Detect which cell encompasses the target text, then output its [X, Y] center coordinate. 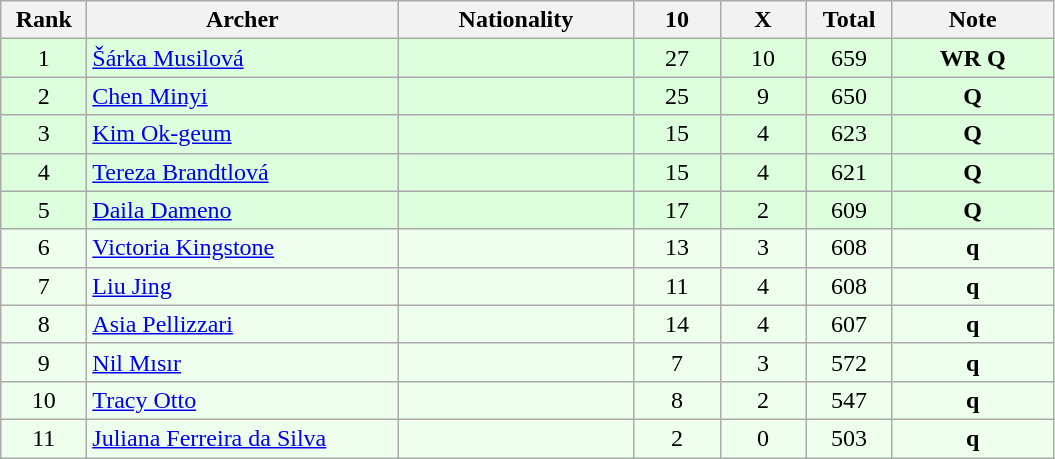
623 [849, 134]
Rank [44, 20]
Tracy Otto [242, 400]
6 [44, 248]
Šárka Musilová [242, 58]
503 [849, 438]
Victoria Kingstone [242, 248]
1 [44, 58]
Total [849, 20]
Archer [242, 20]
Daila Dameno [242, 210]
650 [849, 96]
27 [677, 58]
Tereza Brandtlová [242, 172]
Chen Minyi [242, 96]
5 [44, 210]
Nationality [516, 20]
17 [677, 210]
572 [849, 362]
X [763, 20]
621 [849, 172]
14 [677, 324]
547 [849, 400]
Asia Pellizzari [242, 324]
25 [677, 96]
13 [677, 248]
Note [972, 20]
Kim Ok-geum [242, 134]
Nil Mısır [242, 362]
659 [849, 58]
WR Q [972, 58]
609 [849, 210]
607 [849, 324]
0 [763, 438]
Liu Jing [242, 286]
Juliana Ferreira da Silva [242, 438]
